Extract the (X, Y) coordinate from the center of the cell holding the provided text.  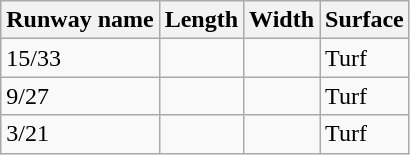
Surface (365, 20)
Runway name (80, 20)
3/21 (80, 134)
9/27 (80, 96)
Length (201, 20)
Width (282, 20)
15/33 (80, 58)
